Scan for the cell matching the given text and deliver its [X, Y] coordinate at center. 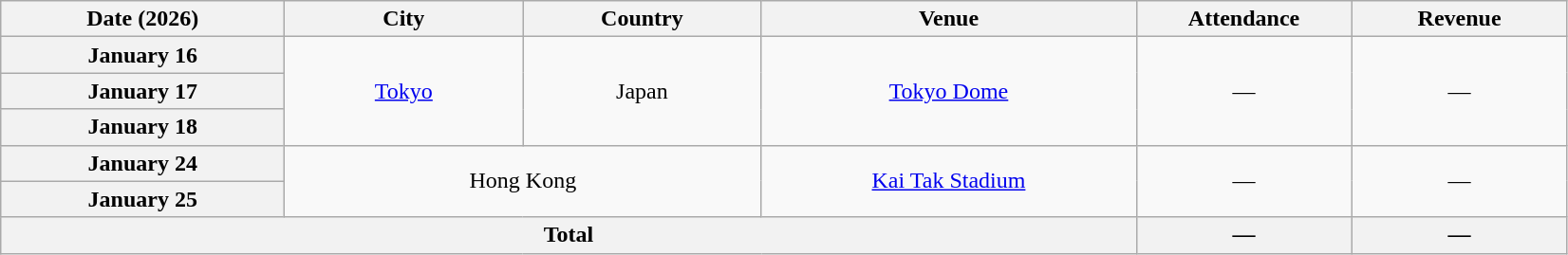
Date (2026) [142, 19]
Venue [949, 19]
January 18 [142, 127]
Kai Tak Stadium [949, 181]
January 17 [142, 91]
Japan [642, 91]
City [404, 19]
January 16 [142, 55]
Revenue [1460, 19]
Hong Kong [523, 181]
Tokyo [404, 91]
January 24 [142, 163]
Attendance [1243, 19]
Tokyo Dome [949, 91]
Country [642, 19]
January 25 [142, 199]
Total [569, 235]
